Search for the cell housing the specified text and yield its [x, y] center coordinate. 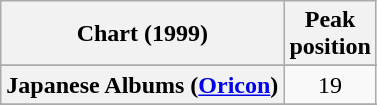
19 [330, 85]
Chart (1999) [142, 34]
Japanese Albums (Oricon) [142, 85]
Peakposition [330, 34]
